Provide the [x, y] coordinate of the cell's center where the given text is located.  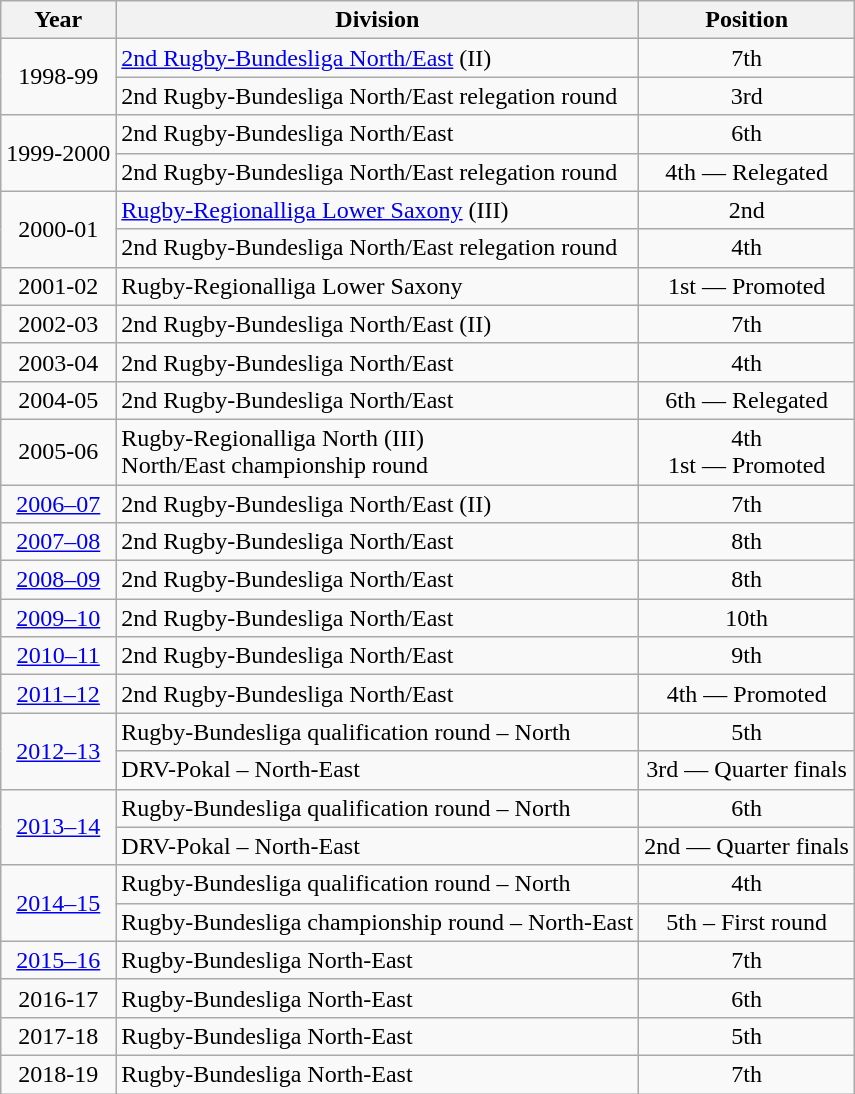
2010–11 [58, 656]
Year [58, 20]
1999-2000 [58, 153]
2001-02 [58, 286]
2015–16 [58, 960]
1998-99 [58, 77]
2009–10 [58, 618]
Rugby-Bundesliga championship round – North-East [378, 922]
2002-03 [58, 324]
Rugby-Regionalliga Lower Saxony (III) [378, 210]
2018-19 [58, 1074]
Rugby-Regionalliga Lower Saxony [378, 286]
2008–09 [58, 580]
Rugby-Regionalliga North (III) North/East championship round [378, 452]
2012–13 [58, 751]
2016-17 [58, 998]
3rd [747, 96]
4th 1st — Promoted [747, 452]
9th [747, 656]
2011–12 [58, 694]
2013–14 [58, 827]
10th [747, 618]
2006–07 [58, 503]
2014–15 [58, 903]
2004-05 [58, 400]
3rd — Quarter finals [747, 770]
1st — Promoted [747, 286]
Division [378, 20]
2nd [747, 210]
4th — Promoted [747, 694]
Position [747, 20]
2000-01 [58, 229]
2nd — Quarter finals [747, 846]
2005-06 [58, 452]
2003-04 [58, 362]
5th – First round [747, 922]
2007–08 [58, 542]
2017-18 [58, 1036]
4th — Relegated [747, 172]
6th — Relegated [747, 400]
